Output the [X, Y] coordinate of the center of the cell containing the given text.  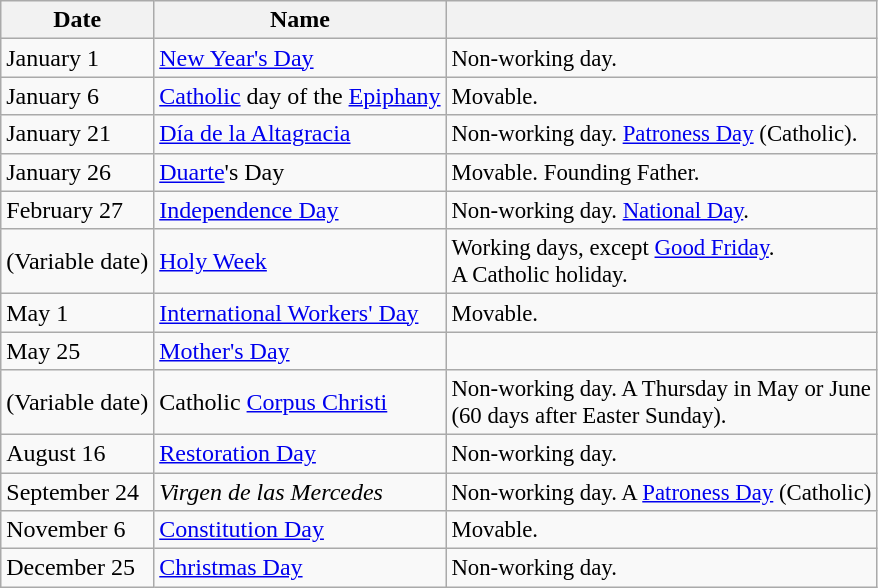
Non-working day. National Day. [662, 210]
January 6 [78, 96]
Catholic Corpus Christi [300, 402]
January 1 [78, 58]
Duarte's Day [300, 172]
Christmas Day [300, 568]
Restoration Day [300, 453]
January 21 [78, 134]
Name [300, 20]
Holy Week [300, 262]
Non-working day. A Patroness Day (Catholic) [662, 491]
February 27 [78, 210]
International Workers' Day [300, 313]
Non-working day. Patroness Day (Catholic). [662, 134]
August 16 [78, 453]
Non-working day. A Thursday in May or June (60 days after Easter Sunday). [662, 402]
Catholic day of the Epiphany [300, 96]
December 25 [78, 568]
Movable. Founding Father. [662, 172]
Independence Day [300, 210]
November 6 [78, 530]
September 24 [78, 491]
May 1 [78, 313]
Mother's Day [300, 351]
Constitution Day [300, 530]
Working days, except Good Friday.A Catholic holiday. [662, 262]
Día de la Altagracia [300, 134]
May 25 [78, 351]
New Year's Day [300, 58]
Date [78, 20]
January 26 [78, 172]
Virgen de las Mercedes [300, 491]
